Scan for the cell matching the given text and deliver its [X, Y] coordinate at center. 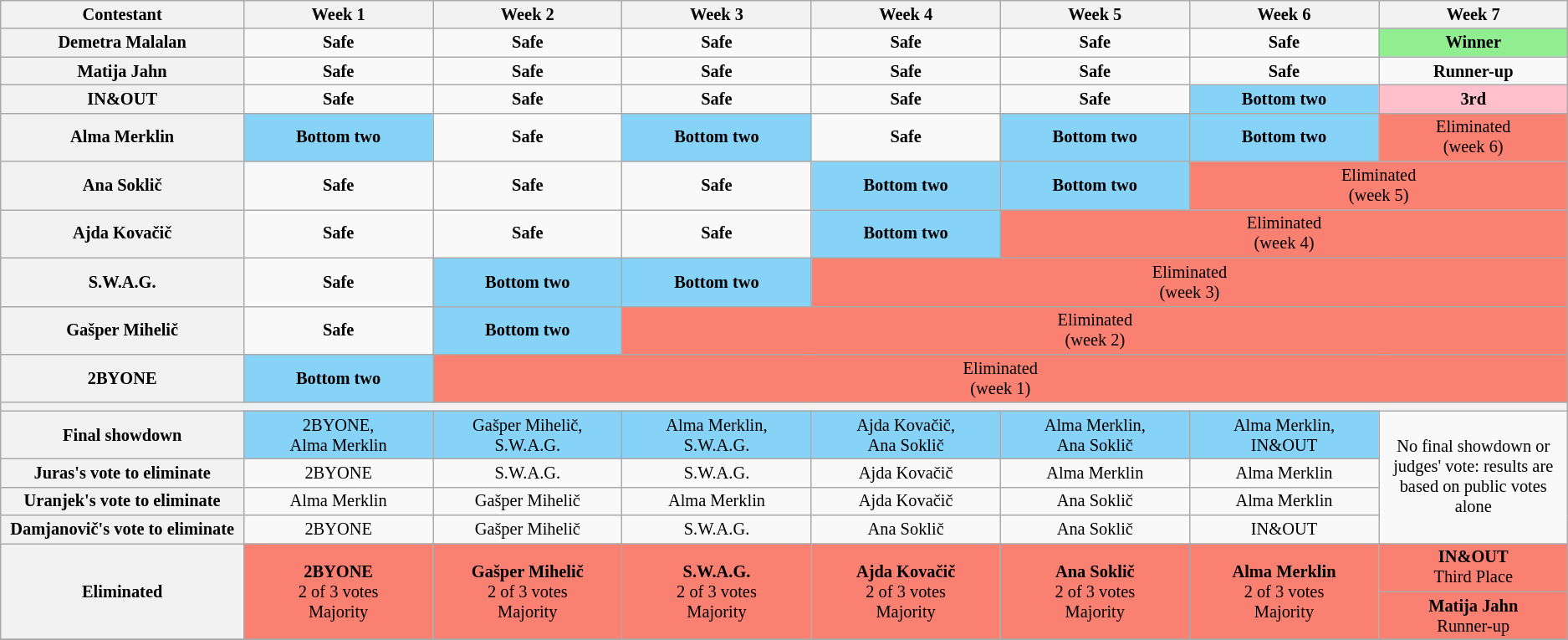
Runner-up [1474, 71]
Eliminated [122, 591]
Week 2 [528, 14]
S.W.A.G.2 of 3 votesMajority [717, 591]
Damjanovič's vote to eliminate [122, 530]
Demetra Malalan [122, 43]
Eliminated(week 5) [1378, 186]
2BYONE2 of 3 votesMajority [339, 591]
Week 6 [1284, 14]
Eliminated(week 4) [1285, 233]
2BYONE,Alma Merklin [339, 435]
Alma Merklin,Ana Soklič [1095, 435]
Gašper Mihelič2 of 3 votesMajority [528, 591]
Final showdown [122, 435]
Week 1 [339, 14]
Uranjek's vote to eliminate [122, 501]
Eliminated(week 2) [1096, 330]
Ajda Kovačič2 of 3 votesMajority [906, 591]
Ana Soklič2 of 3 votesMajority [1095, 591]
Eliminated(week 1) [1000, 378]
No final showdown or judges' vote: results are based on public votes alone [1474, 477]
Week 5 [1095, 14]
Alma Merklin2 of 3 votesMajority [1284, 591]
Eliminated(week 6) [1474, 137]
Alma Merklin,S.W.A.G. [717, 435]
Week 4 [906, 14]
IN&OUTThird Place [1474, 567]
Matija Jahn [122, 71]
Alma Merklin,IN&OUT [1284, 435]
Contestant [122, 14]
Winner [1474, 43]
Juras's vote to eliminate [122, 473]
3rd [1474, 99]
Gašper Mihelič,S.W.A.G. [528, 435]
Eliminated(week 3) [1189, 282]
Week 7 [1474, 14]
Matija JahnRunner-up [1474, 616]
Ajda Kovačič,Ana Soklič [906, 435]
Week 3 [717, 14]
